Find where the given text appears and provide that cell's center as [X, Y] coordinate. 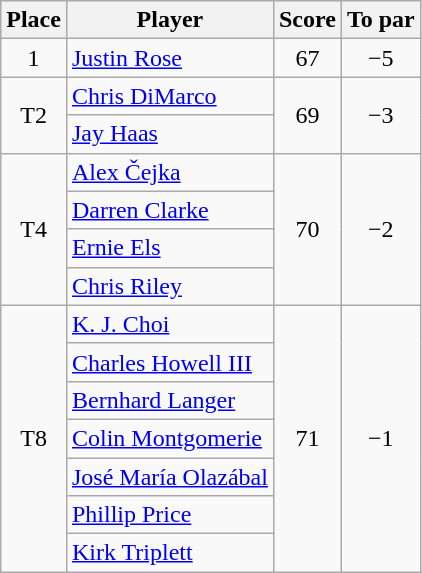
Chris DiMarco [170, 96]
T2 [34, 115]
Colin Montgomerie [170, 438]
69 [307, 115]
Justin Rose [170, 58]
Player [170, 20]
70 [307, 229]
K. J. Choi [170, 324]
Darren Clarke [170, 210]
Charles Howell III [170, 362]
T4 [34, 229]
67 [307, 58]
Phillip Price [170, 515]
José María Olazábal [170, 477]
−3 [380, 115]
Ernie Els [170, 248]
Alex Čejka [170, 172]
−1 [380, 438]
−5 [380, 58]
To par [380, 20]
71 [307, 438]
Bernhard Langer [170, 400]
Place [34, 20]
Kirk Triplett [170, 553]
Jay Haas [170, 134]
Score [307, 20]
T8 [34, 438]
−2 [380, 229]
Chris Riley [170, 286]
1 [34, 58]
